Pinpoint the cell where the given text exists, returning its [X, Y] midpoint coordinate. 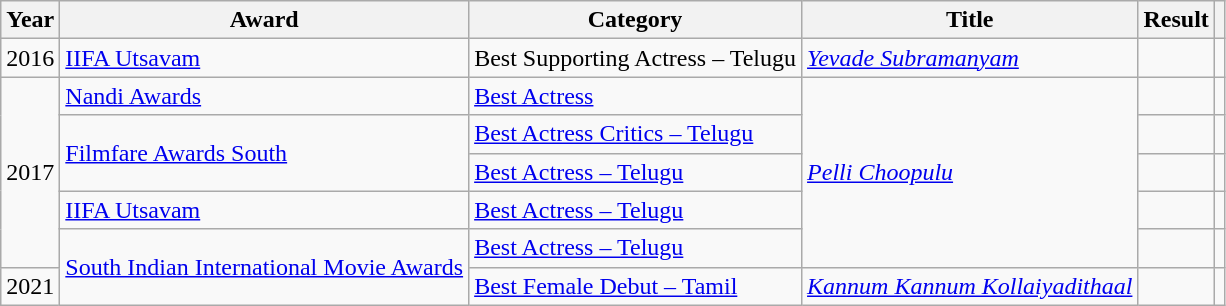
Best Actress [636, 96]
Category [636, 20]
Title [970, 20]
Nandi Awards [264, 96]
Best Actress Critics – Telugu [636, 134]
Pelli Choopulu [970, 172]
Best Female Debut – Tamil [636, 286]
Kannum Kannum Kollaiyadithaal [970, 286]
2016 [30, 58]
2021 [30, 286]
Filmfare Awards South [264, 153]
Award [264, 20]
South Indian International Movie Awards [264, 267]
Best Supporting Actress – Telugu [636, 58]
Result [1176, 20]
Yevade Subramanyam [970, 58]
Year [30, 20]
2017 [30, 172]
